Output the [X, Y] coordinate of the center of the cell containing the given text.  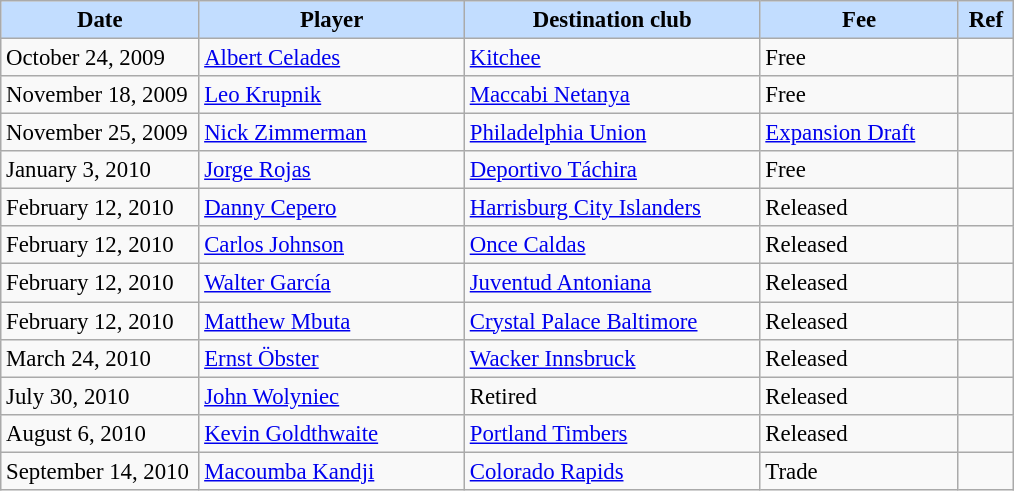
November 25, 2009 [100, 133]
John Wolyniec [332, 396]
September 14, 2010 [100, 471]
Wacker Innsbruck [612, 358]
Jorge Rojas [332, 170]
Expansion Draft [859, 133]
Nick Zimmerman [332, 133]
Retired [612, 396]
Destination club [612, 20]
Philadelphia Union [612, 133]
Deportivo Táchira [612, 170]
Colorado Rapids [612, 471]
January 3, 2010 [100, 170]
Trade [859, 471]
July 30, 2010 [100, 396]
Kevin Goldthwaite [332, 433]
Danny Cepero [332, 208]
Crystal Palace Baltimore [612, 321]
Harrisburg City Islanders [612, 208]
Ernst Öbster [332, 358]
Fee [859, 20]
Date [100, 20]
Carlos Johnson [332, 245]
Ref [986, 20]
Leo Krupnik [332, 95]
Walter García [332, 283]
Once Caldas [612, 245]
Matthew Mbuta [332, 321]
Portland Timbers [612, 433]
Albert Celades [332, 58]
Juventud Antoniana [612, 283]
Maccabi Netanya [612, 95]
August 6, 2010 [100, 433]
Macoumba Kandji [332, 471]
November 18, 2009 [100, 95]
October 24, 2009 [100, 58]
March 24, 2010 [100, 358]
Player [332, 20]
Kitchee [612, 58]
